Capture the cell that displays the provided text and extract its (x, y) central coordinate. 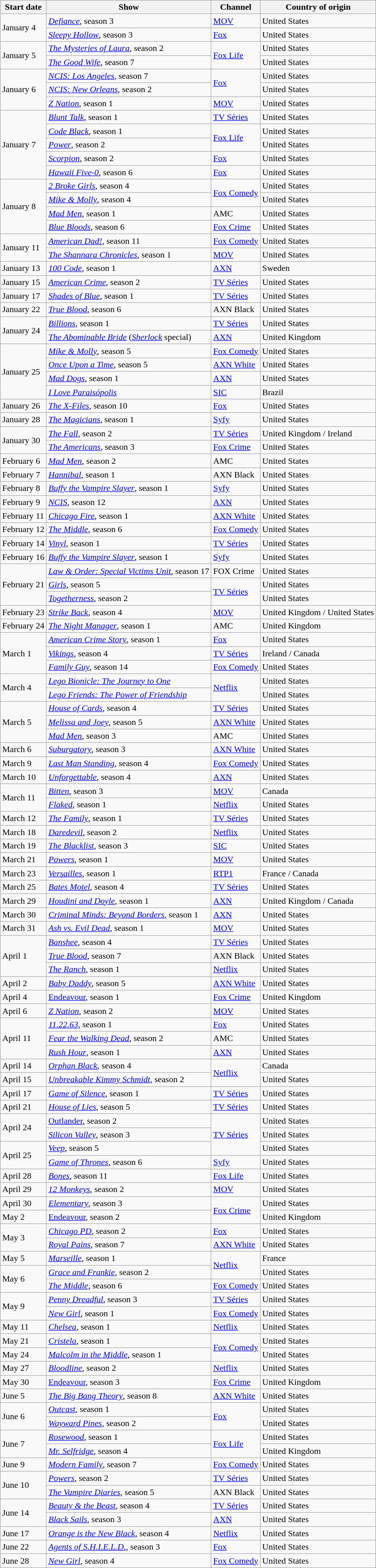
Black Sails, season 3 (129, 1520)
The Family, season 1 (129, 818)
January 17 (23, 296)
March 29 (23, 901)
Defiance, season 3 (129, 21)
April 2 (23, 983)
Agents of S.H.I.E.L.D., season 3 (129, 1547)
February 9 (23, 502)
Channel (236, 7)
May 2 (23, 1217)
Show (129, 7)
January 5 (23, 55)
May 6 (23, 1279)
Bitten, season 3 (129, 791)
March 31 (23, 928)
The Ranch, season 1 (129, 969)
June 7 (23, 1444)
Silicon Valley, season 3 (129, 1135)
Sweden (318, 268)
The Blacklist, season 3 (129, 846)
100 Code, season 1 (129, 268)
February 7 (23, 475)
The Vampire Diaries, season 5 (129, 1492)
United Kingdom / Ireland (318, 433)
Orphan Black, season 4 (129, 1066)
May 21 (23, 1341)
Houdini and Doyle, season 1 (129, 901)
Vinyl, season 1 (129, 543)
June 14 (23, 1513)
The Abominable Bride (Sherlock special) (129, 337)
March 1 (23, 653)
Game of Thrones, season 6 (129, 1162)
April 24 (23, 1128)
May 30 (23, 1382)
True Blood, season 7 (129, 956)
Rosewood, season 1 (129, 1437)
April 11 (23, 1038)
Unbreakable Kimmy Schmidt, season 2 (129, 1080)
11.22.63, season 1 (129, 1024)
April 15 (23, 1080)
American Crime Story, season 1 (129, 640)
Powers, season 1 (129, 860)
Melissa and Joey, season 5 (129, 722)
January 30 (23, 440)
United Kingdom / United States (318, 612)
January 25 (23, 371)
February 21 (23, 584)
Code Black, season 1 (129, 131)
Modern Family, season 7 (129, 1464)
March 21 (23, 860)
The X-Files, season 10 (129, 406)
June 6 (23, 1416)
March 30 (23, 915)
Z Nation, season 1 (129, 103)
Hawaii Five-0, season 6 (129, 172)
Law & Order: Special Victims Unit, season 17 (129, 571)
Grace and Frankie, season 2 (129, 1272)
Bloodline, season 2 (129, 1368)
Start date (23, 7)
January 22 (23, 310)
June 9 (23, 1464)
Wayward Pines, season 2 (129, 1423)
Power, season 2 (129, 144)
Endeavour, season 3 (129, 1382)
Mad Men, season 1 (129, 213)
Strike Back, season 4 (129, 612)
March 12 (23, 818)
Fear the Walking Dead, season 2 (129, 1038)
March 10 (23, 777)
Daredevil, season 2 (129, 832)
March 18 (23, 832)
I Love Paraisópolis (129, 392)
February 8 (23, 488)
January 26 (23, 406)
January 6 (23, 90)
April 29 (23, 1189)
12 Monkeys, season 2 (129, 1189)
Hannibal, season 1 (129, 475)
Blue Bloods, season 6 (129, 227)
NCIS: New Orleans, season 2 (129, 90)
NCIS, season 12 (129, 502)
RTP1 (236, 873)
NCIS: Los Angeles, season 7 (129, 76)
Girls, season 5 (129, 584)
Powers, season 2 (129, 1478)
Lego Friends: The Power of Friendship (129, 695)
April 4 (23, 997)
The Night Manager, season 1 (129, 626)
April 30 (23, 1203)
Chicago PD, season 2 (129, 1231)
Sleepy Hollow, season 3 (129, 35)
Outcast, season 1 (129, 1409)
May 27 (23, 1368)
March 25 (23, 887)
Game of Silence, season 1 (129, 1093)
Shades of Blue, season 1 (129, 296)
Suburgatory, season 3 (129, 750)
The Big Bang Theory, season 8 (129, 1396)
January 4 (23, 28)
April 14 (23, 1066)
February 11 (23, 516)
January 28 (23, 420)
March 19 (23, 846)
Chicago Fire, season 1 (129, 516)
February 14 (23, 543)
Royal Pains, season 7 (129, 1244)
France / Canada (318, 873)
March 23 (23, 873)
FOX Crime (236, 571)
March 9 (23, 763)
Scorpion, season 2 (129, 158)
New Girl, season 1 (129, 1313)
January 8 (23, 207)
June 28 (23, 1561)
April 25 (23, 1155)
Brazil (318, 392)
The Shannara Chronicles, season 1 (129, 255)
March 11 (23, 798)
Mr. Selfridge, season 4 (129, 1451)
The Mysteries of Laura, season 2 (129, 48)
House of Lies, season 5 (129, 1107)
April 21 (23, 1107)
February 12 (23, 530)
Bates Motel, season 4 (129, 887)
Mike & Molly, season 5 (129, 351)
The Americans, season 3 (129, 447)
Ash vs. Evil Dead, season 1 (129, 928)
Penny Dreadful, season 3 (129, 1300)
Marseille, season 1 (129, 1258)
United Kingdom / Canada (318, 901)
June 5 (23, 1396)
Malcolm in the Middle, season 1 (129, 1355)
Versailles, season 1 (129, 873)
Elementary, season 3 (129, 1203)
June 22 (23, 1547)
February 6 (23, 461)
Rush Hour, season 1 (129, 1052)
Lego Bionicle: The Journey to One (129, 681)
Banshee, season 4 (129, 942)
January 7 (23, 144)
The Magicians, season 1 (129, 420)
The Fall, season 2 (129, 433)
Beauty & the Beast, season 4 (129, 1506)
2 Broke Girls, season 4 (129, 186)
Orange is the New Black, season 4 (129, 1533)
Mad Dogs, season 1 (129, 378)
Z Nation, season 2 (129, 1011)
Billions, season 1 (129, 323)
March 5 (23, 722)
Mike & Molly, season 4 (129, 200)
House of Cards, season 4 (129, 708)
April 6 (23, 1011)
American Dad!, season 11 (129, 241)
Chelsea, season 1 (129, 1327)
April 28 (23, 1176)
June 17 (23, 1533)
Endeavour, season 1 (129, 997)
January 24 (23, 330)
Unforgettable, season 4 (129, 777)
January 13 (23, 268)
Country of origin (318, 7)
American Crime, season 2 (129, 282)
New Girl, season 4 (129, 1561)
Vikings, season 4 (129, 653)
France (318, 1258)
Family Guy, season 14 (129, 667)
The Good Wife, season 7 (129, 62)
February 24 (23, 626)
April 1 (23, 956)
Outlander, season 2 (129, 1121)
Togetherness, season 2 (129, 598)
January 15 (23, 282)
True Blood, season 6 (129, 310)
Cristela, season 1 (129, 1341)
Flaked, season 1 (129, 804)
May 3 (23, 1237)
May 5 (23, 1258)
March 6 (23, 750)
Veep, season 5 (129, 1148)
January 11 (23, 248)
Bones, season 11 (129, 1176)
April 17 (23, 1093)
Ireland / Canada (318, 653)
Baby Daddy, season 5 (129, 983)
Mad Men, season 2 (129, 461)
Criminal Minds: Beyond Borders, season 1 (129, 915)
Last Man Standing, season 4 (129, 763)
Endeavour, season 2 (129, 1217)
June 10 (23, 1485)
Mad Men, season 3 (129, 736)
May 11 (23, 1327)
February 16 (23, 557)
March 4 (23, 688)
February 23 (23, 612)
Blunt Talk, season 1 (129, 117)
Once Upon a Time, season 5 (129, 364)
May 9 (23, 1306)
May 24 (23, 1355)
